Search for the cell housing the specified text and yield its (X, Y) center coordinate. 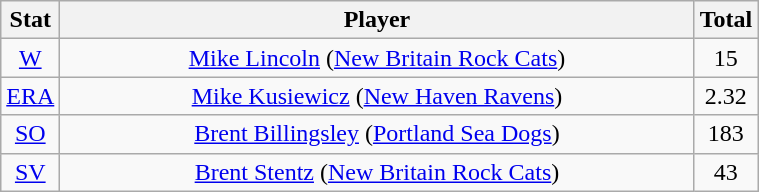
15 (726, 58)
183 (726, 134)
SO (30, 134)
Stat (30, 20)
2.32 (726, 96)
Player (377, 20)
Brent Billingsley (Portland Sea Dogs) (377, 134)
Brent Stentz (New Britain Rock Cats) (377, 172)
SV (30, 172)
43 (726, 172)
ERA (30, 96)
W (30, 58)
Mike Lincoln (New Britain Rock Cats) (377, 58)
Total (726, 20)
Mike Kusiewicz (New Haven Ravens) (377, 96)
